For the text-containing cell, return its midpoint in [X, Y] coordinate format. 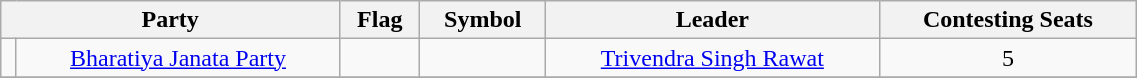
Trivendra Singh Rawat [712, 58]
Symbol [483, 20]
Leader [712, 20]
5 [1008, 58]
Contesting Seats [1008, 20]
Party [170, 20]
Bharatiya Janata Party [178, 58]
Flag [380, 20]
